Determine the (X, Y) coordinate at the center of the cell enclosing the given text.  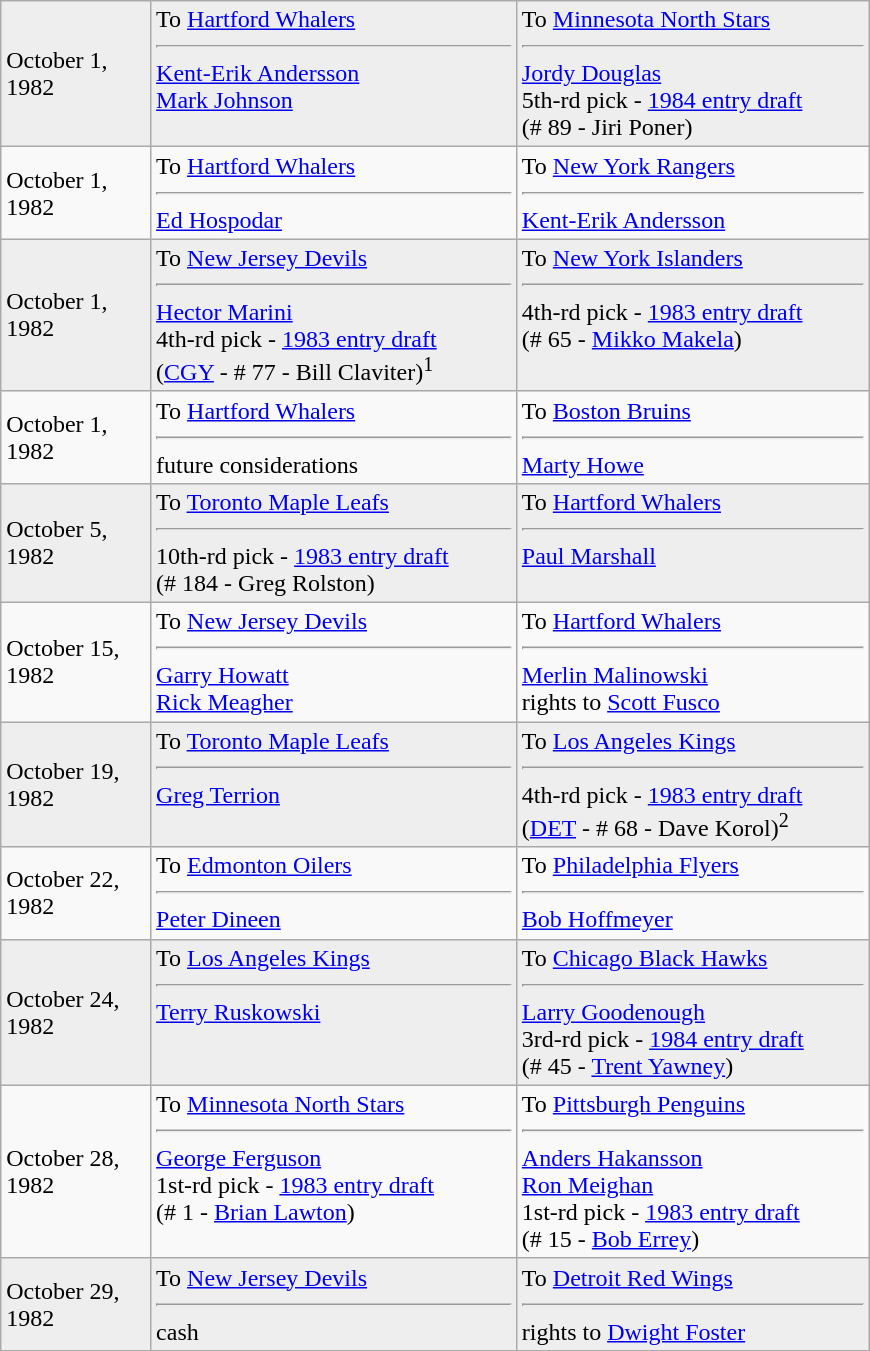
To Toronto Maple Leafs10th-rd pick - 1983 entry draft(# 184 - Greg Rolston) (334, 542)
To New Jersey DevilsGarry HowattRick Meagher (334, 662)
To New Jersey Devilscash (334, 1304)
To Minnesota North StarsGeorge Ferguson1st-rd pick - 1983 entry draft(# 1 - Brian Lawton) (334, 1172)
To Los Angeles KingsTerry Ruskowski (334, 1012)
To New York Islanders4th-rd pick - 1983 entry draft(# 65 - Mikko Makela) (692, 316)
October 15,1982 (76, 662)
October 5,1982 (76, 542)
To Detroit Red Wingsrights to Dwight Foster (692, 1304)
To Hartford WhalersMerlin Malinowskirights to Scott Fusco (692, 662)
To Toronto Maple LeafsGreg Terrion (334, 785)
October 19,1982 (76, 785)
To Hartford Whalersfuture considerations (334, 437)
To Hartford WhalersKent-Erik AnderssonMark Johnson (334, 74)
To Boston BruinsMarty Howe (692, 437)
To New York RangersKent-Erik Andersson (692, 193)
To Hartford WhalersPaul Marshall (692, 542)
To Minnesota North StarsJordy Douglas5th-rd pick - 1984 entry draft(# 89 - Jiri Poner) (692, 74)
To Hartford WhalersEd Hospodar (334, 193)
To Pittsburgh PenguinsAnders HakanssonRon Meighan1st-rd pick - 1983 entry draft(# 15 - Bob Errey) (692, 1172)
To Chicago Black HawksLarry Goodenough3rd-rd pick - 1984 entry draft(# 45 - Trent Yawney) (692, 1012)
To Philadelphia FlyersBob Hoffmeyer (692, 893)
October 28,1982 (76, 1172)
October 22,1982 (76, 893)
To New Jersey DevilsHector Marini4th-rd pick - 1983 entry draft(CGY - # 77 - Bill Claviter)1 (334, 316)
To Los Angeles Kings4th-rd pick - 1983 entry draft(DET - # 68 - Dave Korol)2 (692, 785)
October 24,1982 (76, 1012)
October 29,1982 (76, 1304)
To Edmonton OilersPeter Dineen (334, 893)
